Find where the given text appears and provide that cell's center as (X, Y) coordinate. 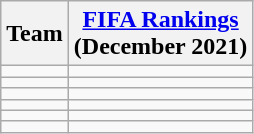
FIFA Rankings(December 2021) (160, 34)
Team (35, 34)
